Determine the [X, Y] coordinate at the center of the cell enclosing the given text.  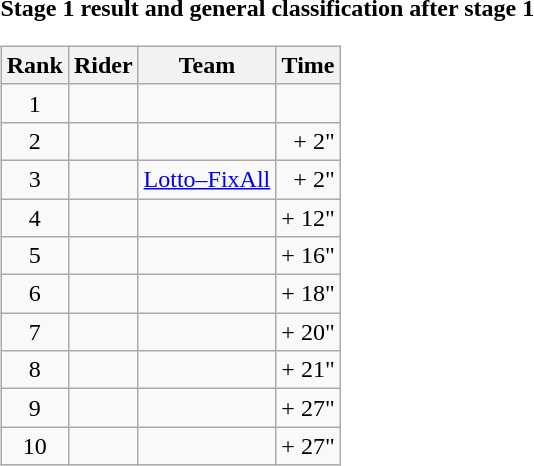
1 [34, 103]
+ 12" [308, 217]
4 [34, 217]
Team [207, 65]
+ 20" [308, 332]
Lotto–FixAll [207, 179]
+ 21" [308, 370]
8 [34, 370]
+ 18" [308, 294]
2 [34, 141]
Rank [34, 65]
6 [34, 294]
7 [34, 332]
Rider [103, 65]
Time [308, 65]
10 [34, 446]
5 [34, 256]
+ 16" [308, 256]
3 [34, 179]
9 [34, 408]
